Locate the cell with the specified text and output its (X, Y) center coordinate. 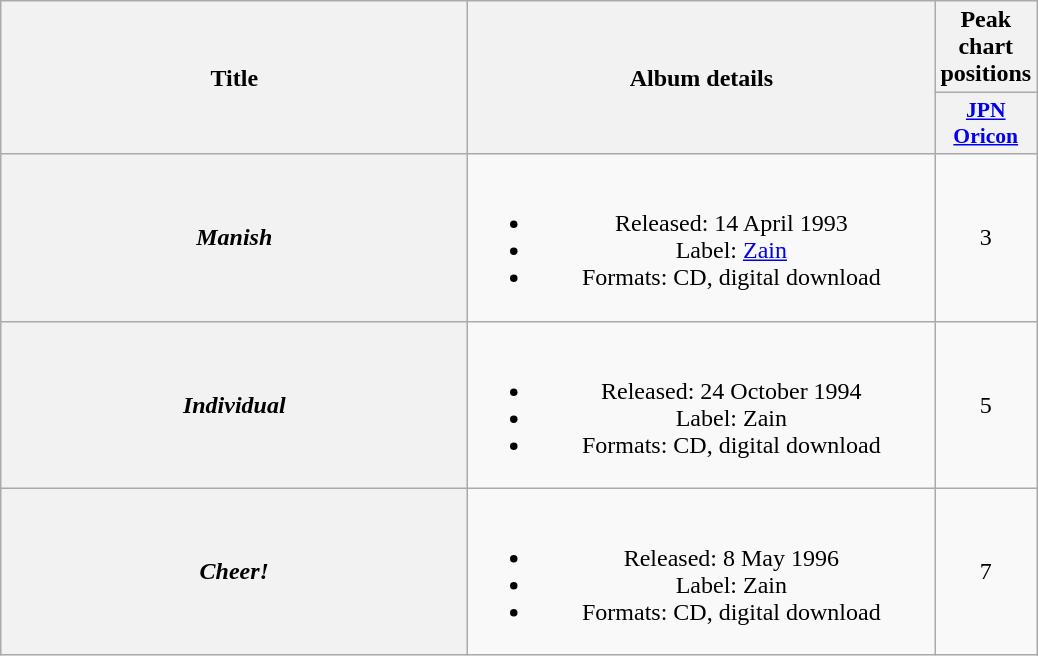
Individual (234, 404)
5 (986, 404)
7 (986, 572)
Released: 8 May 1996Label: ZainFormats: CD, digital download (702, 572)
Cheer! (234, 572)
3 (986, 238)
Released: 24 October 1994Label: ZainFormats: CD, digital download (702, 404)
Peak chart positions (986, 47)
Manish (234, 238)
JPNOricon (986, 124)
Released: 14 April 1993Label: ZainFormats: CD, digital download (702, 238)
Title (234, 78)
Album details (702, 78)
